For the text-containing cell, return its midpoint in [x, y] coordinate format. 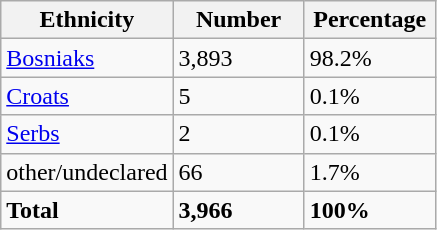
Total [87, 210]
other/undeclared [87, 172]
Percentage [370, 20]
Bosniaks [87, 58]
Serbs [87, 134]
3,893 [238, 58]
98.2% [370, 58]
Number [238, 20]
Croats [87, 96]
66 [238, 172]
5 [238, 96]
100% [370, 210]
1.7% [370, 172]
Ethnicity [87, 20]
2 [238, 134]
3,966 [238, 210]
